Capture the cell that displays the provided text and extract its [X, Y] central coordinate. 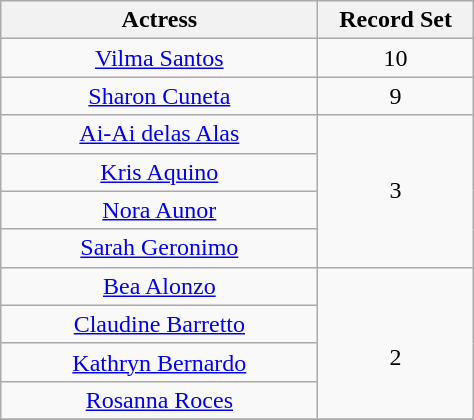
10 [396, 58]
Kathryn Bernardo [160, 362]
3 [396, 191]
Actress [160, 20]
Bea Alonzo [160, 286]
Vilma Santos [160, 58]
Nora Aunor [160, 210]
9 [396, 96]
Sarah Geronimo [160, 248]
Sharon Cuneta [160, 96]
Ai-Ai delas Alas [160, 134]
Claudine Barretto [160, 324]
Kris Aquino [160, 172]
Rosanna Roces [160, 400]
Record Set [396, 20]
2 [396, 343]
